From the cell containing the given text, extract its center point as (x, y) coordinate. 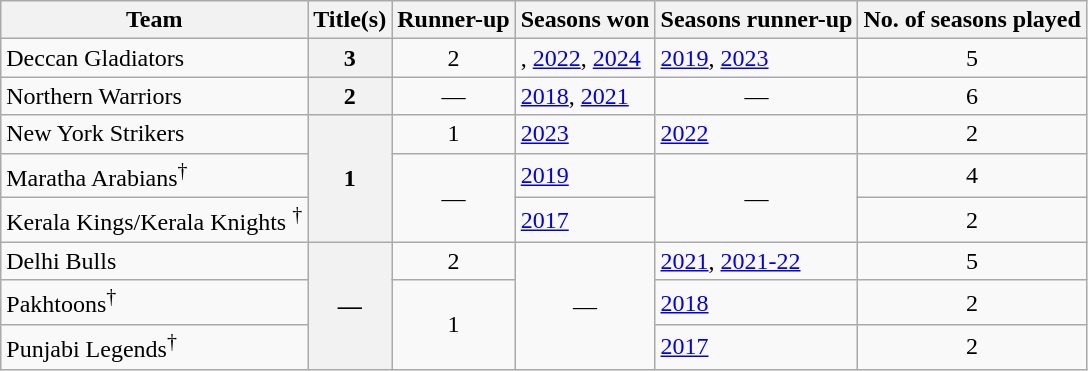
Deccan Gladiators (154, 58)
2021, 2021-22 (756, 261)
2019, 2023 (756, 58)
Seasons runner-up (756, 20)
Runner-up (454, 20)
2019 (585, 176)
2018, 2021 (585, 96)
Kerala Kings/Kerala Knights † (154, 220)
2018 (756, 302)
Delhi Bulls (154, 261)
Maratha Arabians† (154, 176)
Team (154, 20)
4 (972, 176)
Title(s) (350, 20)
Northern Warriors (154, 96)
Pakhtoons† (154, 302)
2023 (585, 134)
6 (972, 96)
Seasons won (585, 20)
Punjabi Legends† (154, 348)
3 (350, 58)
2022 (756, 134)
, 2022, 2024 (585, 58)
New York Strikers (154, 134)
No. of seasons played (972, 20)
